Detect which cell encompasses the target text, then output its (x, y) center coordinate. 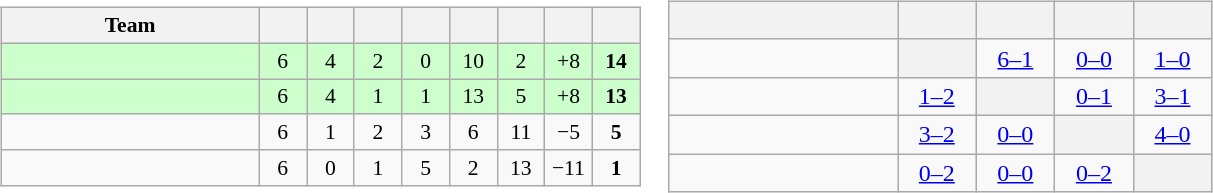
3 (426, 132)
−5 (569, 132)
1–0 (1172, 58)
−11 (569, 168)
1–2 (938, 96)
4–0 (1172, 134)
3–2 (938, 134)
14 (616, 61)
10 (473, 61)
3–1 (1172, 96)
6–1 (1016, 58)
Team (130, 25)
11 (521, 132)
0–1 (1094, 96)
